Search for the cell housing the specified text and yield its [X, Y] center coordinate. 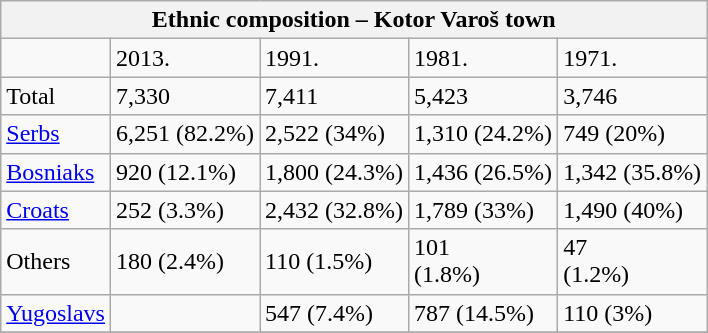
547 (7.4%) [334, 313]
2013. [184, 58]
1,310 (24.2%) [484, 134]
110 (1.5%) [334, 262]
1,342 (35.8%) [632, 172]
1981. [484, 58]
Ethnic composition – Kotor Varoš town [354, 20]
Bosniaks [56, 172]
101(1.8%) [484, 262]
5,423 [484, 96]
7,411 [334, 96]
749 (20%) [632, 134]
2,522 (34%) [334, 134]
Croats [56, 210]
Serbs [56, 134]
3,746 [632, 96]
180 (2.4%) [184, 262]
920 (12.1%) [184, 172]
1,436 (26.5%) [484, 172]
Others [56, 262]
7,330 [184, 96]
1,789 (33%) [484, 210]
Yugoslavs [56, 313]
2,432 (32.8%) [334, 210]
787 (14.5%) [484, 313]
1971. [632, 58]
252 (3.3%) [184, 210]
1,490 (40%) [632, 210]
47(1.2%) [632, 262]
1991. [334, 58]
110 (3%) [632, 313]
6,251 (82.2%) [184, 134]
1,800 (24.3%) [334, 172]
Total [56, 96]
